Search for the cell housing the specified text and yield its [x, y] center coordinate. 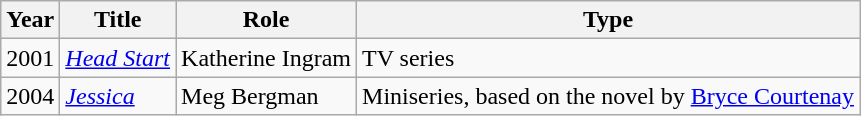
Meg Bergman [266, 96]
Jessica [118, 96]
Role [266, 20]
2001 [30, 58]
Miniseries, based on the novel by Bryce Courtenay [608, 96]
Year [30, 20]
2004 [30, 96]
TV series [608, 58]
Katherine Ingram [266, 58]
Type [608, 20]
Title [118, 20]
Head Start [118, 58]
